Determine the (x, y) coordinate at the center of the cell enclosing the given text.  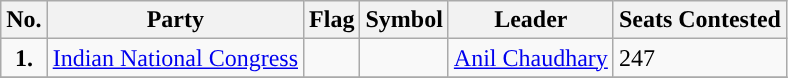
Symbol (404, 20)
Anil Chaudhary (530, 58)
Leader (530, 20)
1. (24, 58)
Party (175, 20)
Flag (332, 20)
Seats Contested (700, 20)
Indian National Congress (175, 58)
No. (24, 20)
247 (700, 58)
